Search for the cell housing the specified text and yield its (X, Y) center coordinate. 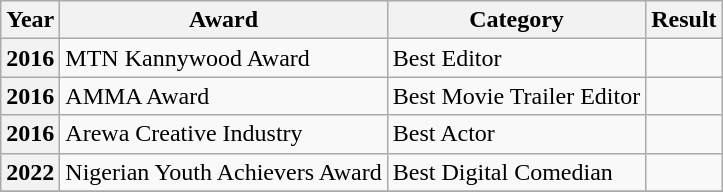
AMMA Award (224, 96)
Best Actor (516, 134)
Year (30, 20)
Nigerian Youth Achievers Award (224, 172)
Arewa Creative Industry (224, 134)
Award (224, 20)
Category (516, 20)
Best Movie Trailer Editor (516, 96)
MTN Kannywood Award (224, 58)
Result (684, 20)
2022 (30, 172)
Best Digital Comedian (516, 172)
Best Editor (516, 58)
